Detect which cell encompasses the target text, then output its [x, y] center coordinate. 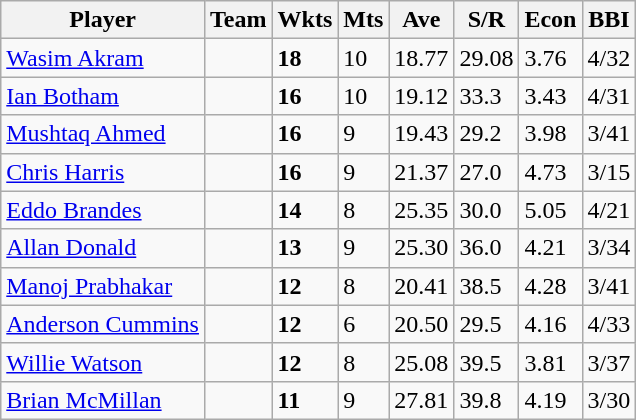
13 [305, 248]
6 [364, 324]
19.12 [422, 96]
Ave [422, 20]
5.05 [550, 210]
Wasim Akram [103, 58]
Player [103, 20]
S/R [486, 20]
Eddo Brandes [103, 210]
11 [305, 400]
4.28 [550, 286]
3/15 [609, 172]
Mts [364, 20]
25.35 [422, 210]
18 [305, 58]
Mushtaq Ahmed [103, 134]
4/33 [609, 324]
36.0 [486, 248]
27.81 [422, 400]
21.37 [422, 172]
3/30 [609, 400]
Willie Watson [103, 362]
4/21 [609, 210]
39.5 [486, 362]
Brian McMillan [103, 400]
25.30 [422, 248]
27.0 [486, 172]
29.5 [486, 324]
39.8 [486, 400]
18.77 [422, 58]
Anderson Cummins [103, 324]
Manoj Prabhakar [103, 286]
25.08 [422, 362]
4/31 [609, 96]
33.3 [486, 96]
Econ [550, 20]
4.19 [550, 400]
Team [238, 20]
20.41 [422, 286]
29.2 [486, 134]
4.73 [550, 172]
19.43 [422, 134]
29.08 [486, 58]
BBI [609, 20]
4.16 [550, 324]
Chris Harris [103, 172]
4/32 [609, 58]
Ian Botham [103, 96]
3/37 [609, 362]
38.5 [486, 286]
Allan Donald [103, 248]
20.50 [422, 324]
3.98 [550, 134]
30.0 [486, 210]
3.81 [550, 362]
Wkts [305, 20]
3.43 [550, 96]
3.76 [550, 58]
14 [305, 210]
3/34 [609, 248]
4.21 [550, 248]
